Capture the cell that displays the provided text and extract its (X, Y) central coordinate. 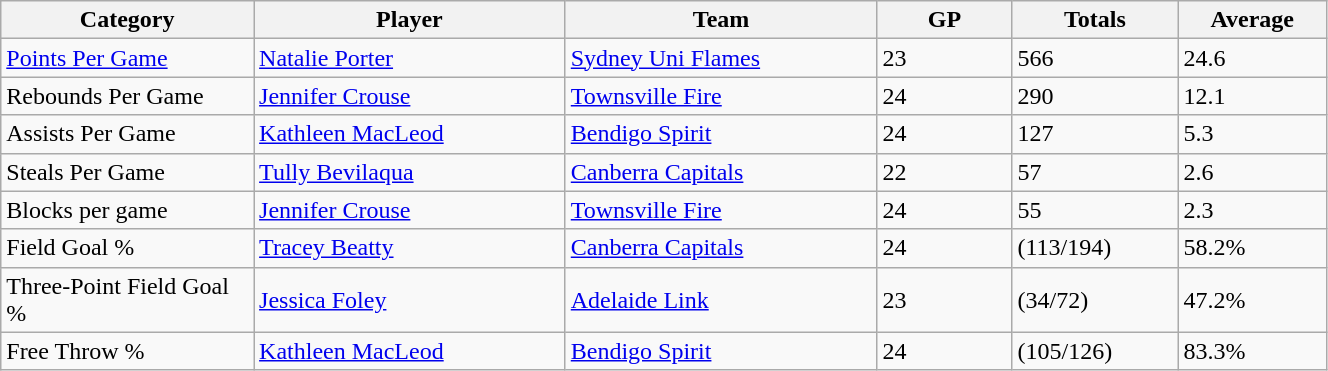
Blocks per game (128, 210)
Assists Per Game (128, 134)
Jessica Foley (410, 300)
(113/194) (1095, 248)
Sydney Uni Flames (721, 58)
5.3 (1252, 134)
Steals Per Game (128, 172)
(34/72) (1095, 300)
290 (1095, 96)
2.6 (1252, 172)
Rebounds Per Game (128, 96)
Adelaide Link (721, 300)
Team (721, 20)
566 (1095, 58)
57 (1095, 172)
58.2% (1252, 248)
Category (128, 20)
Free Throw % (128, 351)
22 (944, 172)
Points Per Game (128, 58)
55 (1095, 210)
Tracey Beatty (410, 248)
83.3% (1252, 351)
Player (410, 20)
Field Goal % (128, 248)
24.6 (1252, 58)
GP (944, 20)
Three-Point Field Goal % (128, 300)
127 (1095, 134)
Totals (1095, 20)
12.1 (1252, 96)
Tully Bevilaqua (410, 172)
2.3 (1252, 210)
47.2% (1252, 300)
Average (1252, 20)
(105/126) (1095, 351)
Natalie Porter (410, 58)
